Capture the cell that displays the provided text and extract its (x, y) central coordinate. 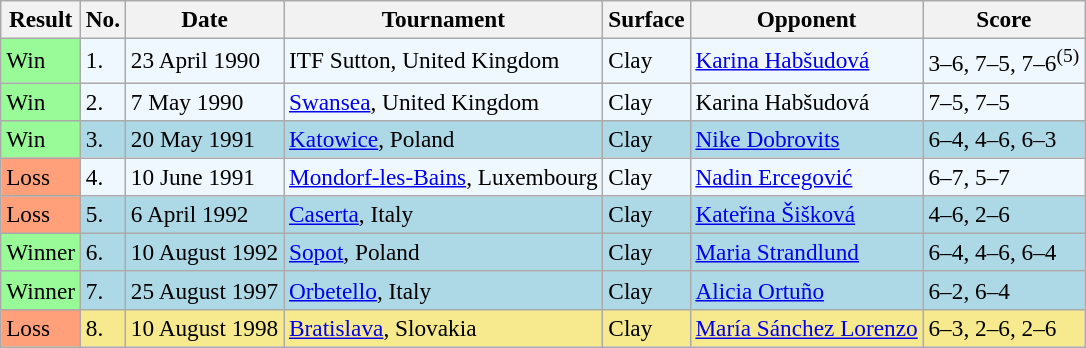
3–6, 7–5, 7–6(5) (1004, 60)
4. (102, 177)
Orbetello, Italy (444, 290)
7–5, 7–5 (1004, 101)
25 August 1997 (204, 290)
6–7, 5–7 (1004, 177)
Surface (646, 19)
6 April 1992 (204, 214)
6–4, 4–6, 6–4 (1004, 252)
Mondorf-les-Bains, Luxembourg (444, 177)
6–2, 6–4 (1004, 290)
Kateřina Šišková (806, 214)
Swansea, United Kingdom (444, 101)
Sopot, Poland (444, 252)
6–3, 2–6, 2–6 (1004, 328)
María Sánchez Lorenzo (806, 328)
4–6, 2–6 (1004, 214)
Nadin Ercegović (806, 177)
Alicia Ortuño (806, 290)
2. (102, 101)
8. (102, 328)
6. (102, 252)
5. (102, 214)
Caserta, Italy (444, 214)
Score (1004, 19)
Opponent (806, 19)
Maria Strandlund (806, 252)
Tournament (444, 19)
ITF Sutton, United Kingdom (444, 60)
Katowice, Poland (444, 139)
7. (102, 290)
3. (102, 139)
23 April 1990 (204, 60)
Result (41, 19)
Bratislava, Slovakia (444, 328)
7 May 1990 (204, 101)
6–4, 4–6, 6–3 (1004, 139)
10 August 1998 (204, 328)
Nike Dobrovits (806, 139)
Date (204, 19)
10 June 1991 (204, 177)
1. (102, 60)
No. (102, 19)
10 August 1992 (204, 252)
20 May 1991 (204, 139)
